Identify which cell holds the provided text, then report its (x, y) central coordinate. 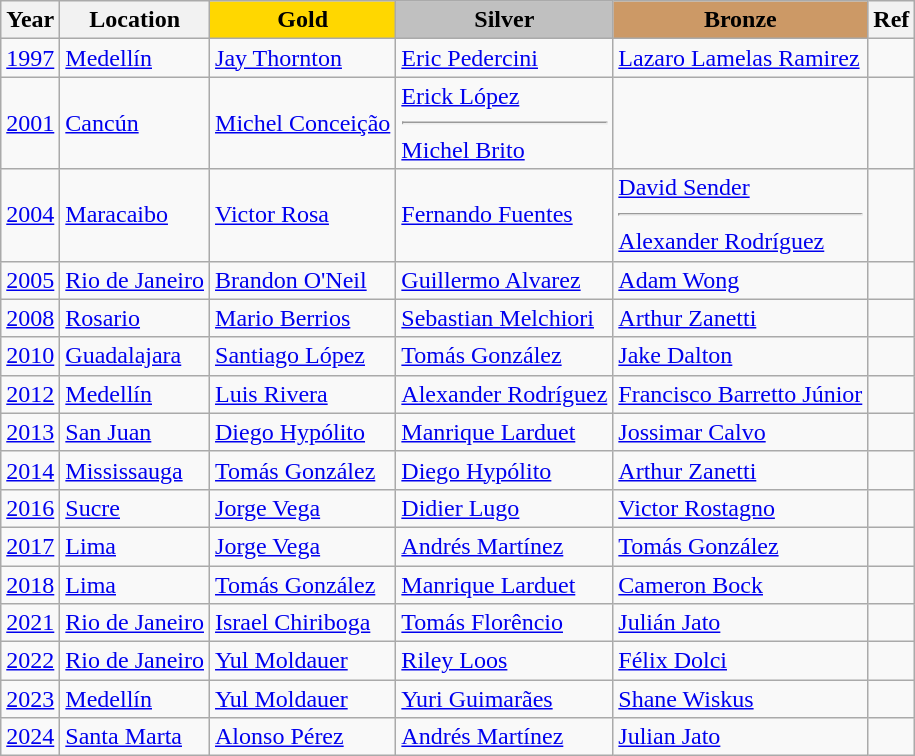
Victor Rosa (303, 215)
Sebastian Melchiori (504, 318)
David Sender Alexander Rodríguez (740, 215)
2018 (30, 585)
2017 (30, 546)
Cameron Bock (740, 585)
2022 (30, 661)
1997 (30, 58)
2001 (30, 123)
2014 (30, 470)
Lazaro Lamelas Ramirez (740, 58)
Fernando Fuentes (504, 215)
Shane Wiskus (740, 699)
Jake Dalton (740, 356)
Silver (504, 20)
Félix Dolci (740, 661)
2005 (30, 280)
Tomás Florêncio (504, 623)
2012 (30, 394)
Brandon O'Neil (303, 280)
Year (30, 20)
Jay Thornton (303, 58)
Jossimar Calvo (740, 432)
Francisco Barretto Júnior (740, 394)
Sucre (135, 508)
2013 (30, 432)
Didier Lugo (504, 508)
Israel Chiriboga (303, 623)
Rosario (135, 318)
Santiago López (303, 356)
2008 (30, 318)
2010 (30, 356)
Victor Rostagno (740, 508)
2021 (30, 623)
Alexander Rodríguez (504, 394)
Riley Loos (504, 661)
2023 (30, 699)
Michel Conceição (303, 123)
Erick López Michel Brito (504, 123)
Ref (892, 20)
Cancún (135, 123)
San Juan (135, 432)
Santa Marta (135, 737)
Guadalajara (135, 356)
Adam Wong (740, 280)
Mario Berrios (303, 318)
Location (135, 20)
Julian Jato (740, 737)
Bronze (740, 20)
Luis Rivera (303, 394)
2004 (30, 215)
2024 (30, 737)
Alonso Pérez (303, 737)
Julián Jato (740, 623)
Gold (303, 20)
2016 (30, 508)
Yuri Guimarães (504, 699)
Eric Pedercini (504, 58)
Mississauga (135, 470)
Guillermo Alvarez (504, 280)
Maracaibo (135, 215)
